Detect which cell encompasses the target text, then output its [X, Y] center coordinate. 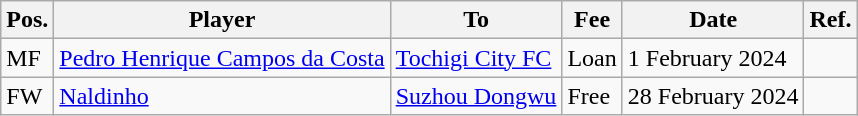
FW [28, 96]
Fee [592, 20]
To [476, 20]
Loan [592, 58]
Pos. [28, 20]
Naldinho [222, 96]
Tochigi City FC [476, 58]
Date [713, 20]
1 February 2024 [713, 58]
MF [28, 58]
Free [592, 96]
Pedro Henrique Campos da Costa [222, 58]
Suzhou Dongwu [476, 96]
Ref. [830, 20]
28 February 2024 [713, 96]
Player [222, 20]
